From the cell containing the given text, extract its center point as (x, y) coordinate. 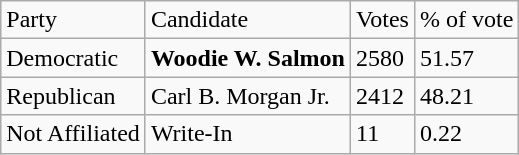
Woodie W. Salmon (248, 58)
Candidate (248, 20)
% of vote (466, 20)
Not Affiliated (74, 134)
Republican (74, 96)
11 (382, 134)
Write-In (248, 134)
2412 (382, 96)
Democratic (74, 58)
48.21 (466, 96)
Carl B. Morgan Jr. (248, 96)
51.57 (466, 58)
Votes (382, 20)
Party (74, 20)
0.22 (466, 134)
2580 (382, 58)
